Identify which cell holds the provided text, then report its (x, y) central coordinate. 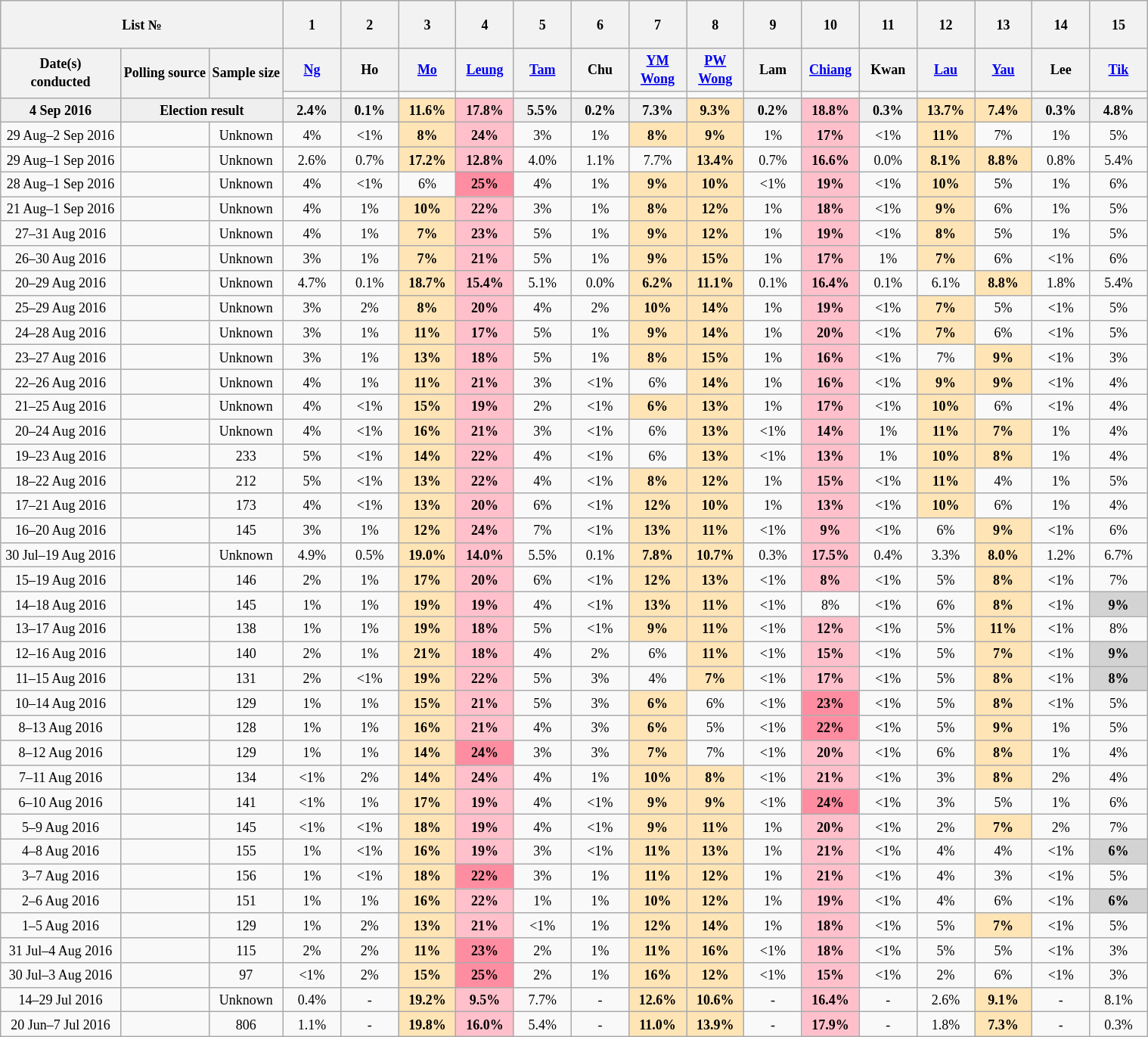
156 (246, 876)
List № (142, 24)
5.1% (542, 283)
15–19 Aug 2016 (61, 579)
Chiang (830, 70)
Leung (485, 70)
1 (312, 24)
806 (246, 1024)
16.0% (485, 1024)
6–10 Aug 2016 (61, 802)
11 (888, 24)
17.9% (830, 1024)
7 (657, 24)
3–7 Aug 2016 (61, 876)
13.4% (715, 159)
19–23 Aug 2016 (61, 455)
21 Aug–1 Sep 2016 (61, 209)
151 (246, 902)
9.1% (1004, 1000)
15 (1119, 24)
128 (246, 728)
29 Aug–1 Sep 2016 (61, 159)
11.0% (657, 1024)
233 (246, 455)
212 (246, 481)
14 (1061, 24)
0.5% (370, 555)
13.7% (945, 110)
17.5% (830, 555)
173 (246, 505)
28 Aug–1 Sep 2016 (61, 185)
11.1% (715, 283)
155 (246, 852)
14–29 Jul 2016 (61, 1000)
10–14 Aug 2016 (61, 703)
17.8% (485, 110)
PW Wong (715, 70)
YM Wong (657, 70)
31 Jul–4 Aug 2016 (61, 950)
20–24 Aug 2016 (61, 431)
Date(s)conducted (61, 73)
7.4% (1004, 110)
5 (542, 24)
Mo (427, 70)
4.9% (312, 555)
Sample size (246, 73)
141 (246, 802)
1–5 Aug 2016 (61, 926)
19.8% (427, 1024)
12.8% (485, 159)
14.0% (485, 555)
4 (485, 24)
26–30 Aug 2016 (61, 259)
30 Jul–3 Aug 2016 (61, 976)
2.4% (312, 110)
14–18 Aug 2016 (61, 605)
8 (715, 24)
16.6% (830, 159)
Ng (312, 70)
1.2% (1061, 555)
Tam (542, 70)
23–27 Aug 2016 (61, 357)
Polling source (165, 73)
4 Sep 2016 (61, 110)
2–6 Aug 2016 (61, 902)
17.2% (427, 159)
27–31 Aug 2016 (61, 233)
20–29 Aug 2016 (61, 283)
6.7% (1119, 555)
6 (600, 24)
97 (246, 976)
20 Jun–7 Jul 2016 (61, 1024)
8–12 Aug 2016 (61, 753)
21–25 Aug 2016 (61, 407)
3.3% (945, 555)
131 (246, 679)
13–17 Aug 2016 (61, 629)
12.6% (657, 1000)
Lam (773, 70)
12 (945, 24)
8–13 Aug 2016 (61, 728)
29 Aug–2 Sep 2016 (61, 135)
18.7% (427, 283)
6.1% (945, 283)
Lee (1061, 70)
4.8% (1119, 110)
30 Jul–19 Aug 2016 (61, 555)
Election result (201, 110)
19.2% (427, 1000)
3 (427, 24)
0.8% (1061, 159)
13.9% (715, 1024)
2 (370, 24)
7–11 Aug 2016 (61, 778)
134 (246, 778)
Tik (1119, 70)
Chu (600, 70)
11–15 Aug 2016 (61, 679)
Kwan (888, 70)
Ho (370, 70)
18.8% (830, 110)
17–21 Aug 2016 (61, 505)
19.0% (427, 555)
6.2% (657, 283)
146 (246, 579)
9.5% (485, 1000)
9.3% (715, 110)
4.7% (312, 283)
7.8% (657, 555)
9 (773, 24)
10.6% (715, 1000)
140 (246, 654)
Lau (945, 70)
10.7% (715, 555)
Yau (1004, 70)
115 (246, 950)
4–8 Aug 2016 (61, 852)
25–29 Aug 2016 (61, 307)
12–16 Aug 2016 (61, 654)
13 (1004, 24)
138 (246, 629)
4.0% (542, 159)
16–20 Aug 2016 (61, 531)
24–28 Aug 2016 (61, 333)
22–26 Aug 2016 (61, 381)
8.0% (1004, 555)
11.6% (427, 110)
5–9 Aug 2016 (61, 827)
15.4% (485, 283)
10 (830, 24)
18–22 Aug 2016 (61, 481)
